Output the [x, y] coordinate of the center of the cell containing the given text.  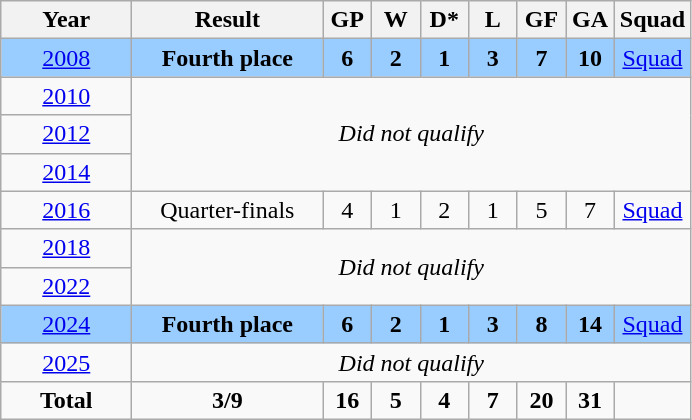
2018 [66, 248]
2008 [66, 58]
2025 [66, 362]
10 [590, 58]
GP [348, 20]
D* [444, 20]
8 [542, 324]
Total [66, 400]
2014 [66, 172]
2022 [66, 286]
W [396, 20]
31 [590, 400]
3/9 [228, 400]
16 [348, 400]
GF [542, 20]
Result [228, 20]
2010 [66, 96]
GA [590, 20]
2012 [66, 134]
Year [66, 20]
20 [542, 400]
14 [590, 324]
Quarter-finals [228, 210]
L [494, 20]
2024 [66, 324]
2016 [66, 210]
